Locate the cell with the specified text and output its (x, y) center coordinate. 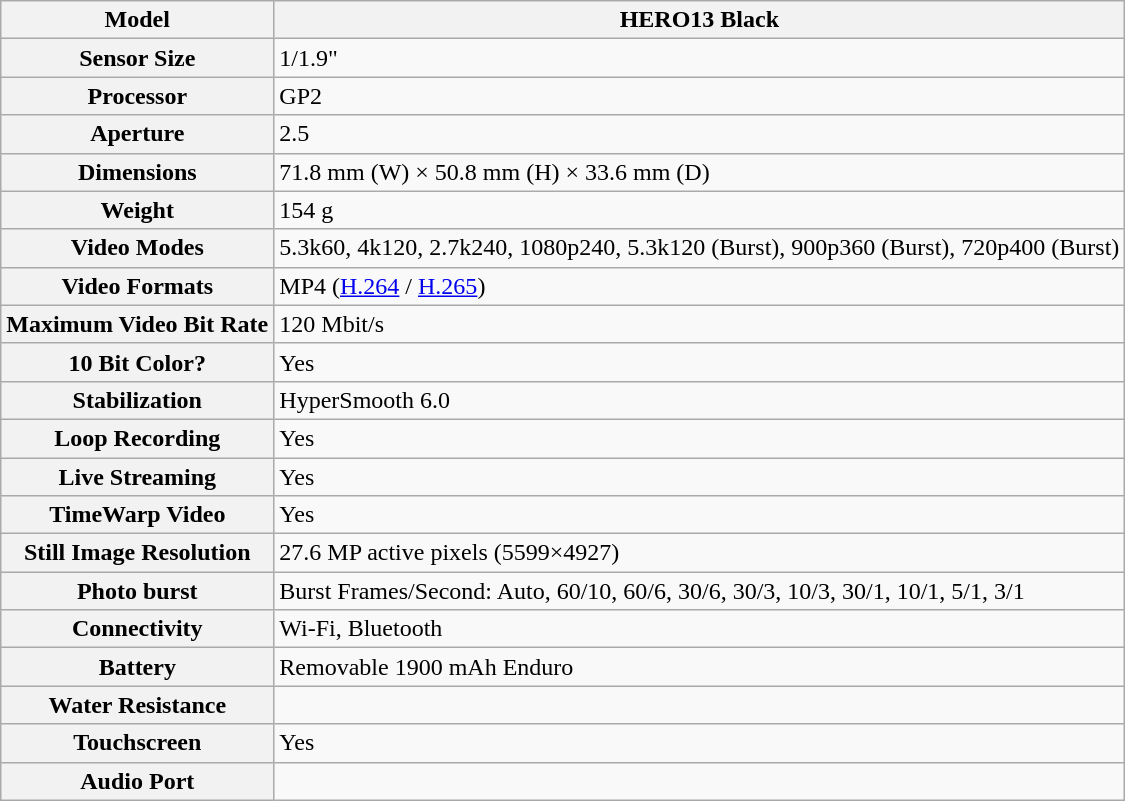
Wi-Fi, Bluetooth (700, 629)
Dimensions (138, 172)
Model (138, 20)
10 Bit Color? (138, 362)
HyperSmooth 6.0 (700, 400)
GP2 (700, 96)
MP4 (H.264 / H.265) (700, 286)
Live Streaming (138, 477)
Audio Port (138, 781)
Touchscreen (138, 743)
Removable 1900 mAh Enduro (700, 667)
Photo burst (138, 591)
Battery (138, 667)
Video Modes (138, 248)
Burst Frames/Second: Auto, 60/10, 60/6, 30/6, 30/3, 10/3, 30/1, 10/1, 5/1, 3/1 (700, 591)
154 g (700, 210)
5.3k60, 4k120, 2.7k240, 1080p240, 5.3k120 (Burst), 900p360 (Burst), 720p400 (Burst) (700, 248)
2.5 (700, 134)
1/1.9" (700, 58)
Connectivity (138, 629)
Stabilization (138, 400)
TimeWarp Video (138, 515)
Sensor Size (138, 58)
Maximum Video Bit Rate (138, 324)
Weight (138, 210)
Video Formats (138, 286)
Water Resistance (138, 705)
Processor (138, 96)
120 Mbit/s (700, 324)
HERO13 Black (700, 20)
27.6 MP active pixels (5599×4927) (700, 553)
Loop Recording (138, 438)
Still Image Resolution (138, 553)
71.8 mm (W) × 50.8 mm (H) × 33.6 mm (D) (700, 172)
Aperture (138, 134)
